Find where the given text appears and provide that cell's center as (X, Y) coordinate. 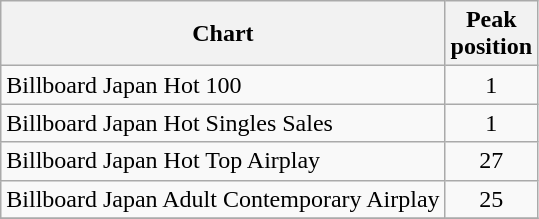
Billboard Japan Hot Singles Sales (223, 123)
27 (491, 161)
Peakposition (491, 34)
Chart (223, 34)
25 (491, 199)
Billboard Japan Adult Contemporary Airplay (223, 199)
Billboard Japan Hot 100 (223, 85)
Billboard Japan Hot Top Airplay (223, 161)
